Locate the cell with the specified text and output its [x, y] center coordinate. 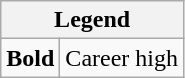
Career high [122, 58]
Legend [92, 20]
Bold [30, 58]
